Output the [X, Y] coordinate of the center of the cell containing the given text.  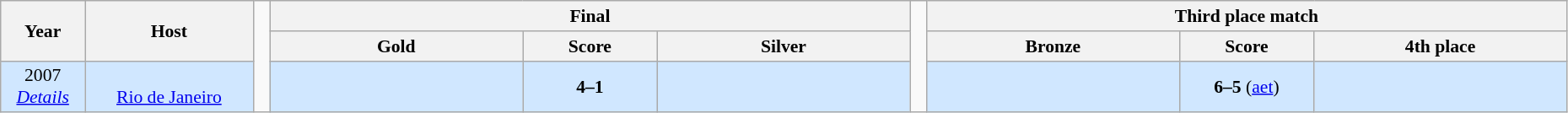
Final [590, 16]
Silver [783, 46]
Gold [396, 46]
Third place match [1247, 16]
Bronze [1053, 46]
Host [170, 30]
4th place [1441, 46]
4–1 [590, 86]
2007Details [43, 86]
6–5 (aet) [1247, 86]
Year [43, 30]
Rio de Janeiro [170, 86]
